From the cell containing the given text, extract its center point as (X, Y) coordinate. 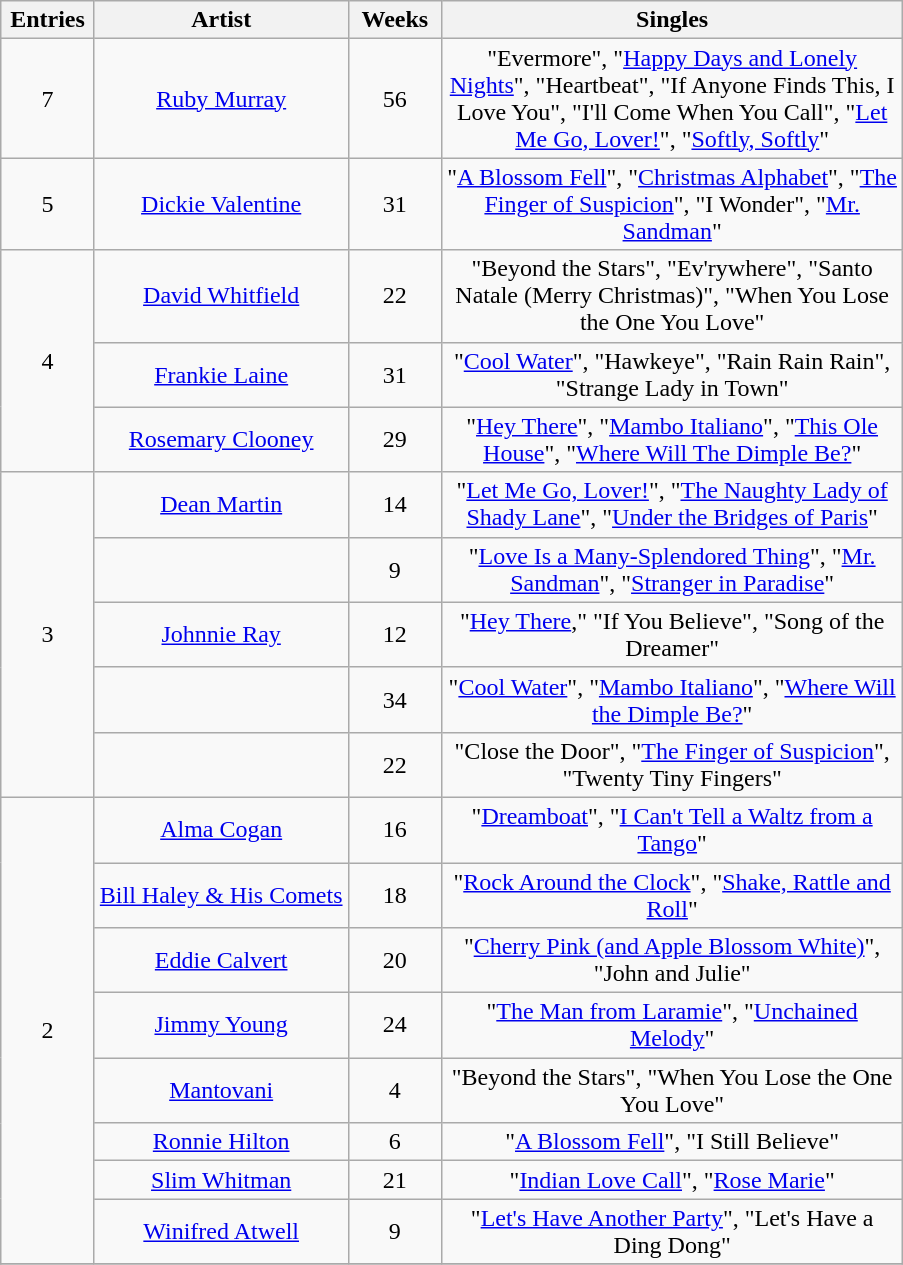
Entries (48, 20)
David Whitfield (221, 296)
5 (48, 204)
"Cool Water", "Hawkeye", "Rain Rain Rain", "Strange Lady in Town" (672, 374)
18 (395, 894)
Ruby Murray (221, 98)
"Let Me Go, Lover!", "The Naughty Lady of Shady Lane", "Under the Bridges of Paris" (672, 504)
Dean Martin (221, 504)
"Hey There", "Mambo Italiano", "This Ole House", "Where Will The Dimple Be?" (672, 440)
Artist (221, 20)
Jimmy Young (221, 1026)
Ronnie Hilton (221, 1142)
Johnnie Ray (221, 634)
34 (395, 700)
16 (395, 830)
29 (395, 440)
24 (395, 1026)
"A Blossom Fell", "Christmas Alphabet", "The Finger of Suspicion", "I Wonder", "Mr. Sandman" (672, 204)
Eddie Calvert (221, 960)
"Indian Love Call", "Rose Marie" (672, 1180)
"Cherry Pink (and Apple Blossom White)", "John and Julie" (672, 960)
"Hey There," "If You Believe", "Song of the Dreamer" (672, 634)
Alma Cogan (221, 830)
"Beyond the Stars", "Ev'rywhere", "Santo Natale (Merry Christmas)", "When You Lose the One You Love" (672, 296)
"Cool Water", "Mambo Italiano", "Where Will the Dimple Be?" (672, 700)
14 (395, 504)
6 (395, 1142)
"Beyond the Stars", "When You Lose the One You Love" (672, 1090)
"A Blossom Fell", "I Still Believe" (672, 1142)
"Love Is a Many-Splendored Thing", "Mr. Sandman", "Stranger in Paradise" (672, 570)
7 (48, 98)
Bill Haley & His Comets (221, 894)
Winifred Atwell (221, 1232)
12 (395, 634)
"Dreamboat", "I Can't Tell a Waltz from a Tango" (672, 830)
Singles (672, 20)
"Rock Around the Clock", "Shake, Rattle and Roll" (672, 894)
21 (395, 1180)
Frankie Laine (221, 374)
Slim Whitman (221, 1180)
"Close the Door", "The Finger of Suspicion", "Twenty Tiny Fingers" (672, 764)
20 (395, 960)
3 (48, 634)
Weeks (395, 20)
Dickie Valentine (221, 204)
Rosemary Clooney (221, 440)
56 (395, 98)
2 (48, 1030)
Mantovani (221, 1090)
"Let's Have Another Party", "Let's Have a Ding Dong" (672, 1232)
"The Man from Laramie", "Unchained Melody" (672, 1026)
